Extract the [X, Y] coordinate from the center of the cell holding the provided text.  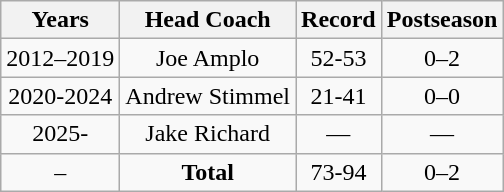
Postseason [442, 20]
– [60, 172]
Record [339, 20]
73-94 [339, 172]
52-53 [339, 58]
0–0 [442, 96]
Andrew Stimmel [208, 96]
Total [208, 172]
2012–2019 [60, 58]
2025- [60, 134]
Years [60, 20]
Jake Richard [208, 134]
Joe Amplo [208, 58]
21-41 [339, 96]
Head Coach [208, 20]
2020-2024 [60, 96]
